Provide the (x, y) coordinate of the cell's center where the given text is located.  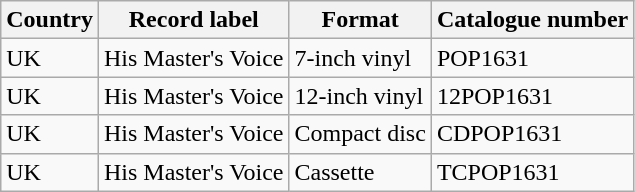
TCPOP1631 (532, 172)
CDPOP1631 (532, 134)
Record label (193, 20)
12POP1631 (532, 96)
7-inch vinyl (360, 58)
Catalogue number (532, 20)
12-inch vinyl (360, 96)
Format (360, 20)
Cassette (360, 172)
Country (50, 20)
POP1631 (532, 58)
Compact disc (360, 134)
